Scan for the cell matching the given text and deliver its (X, Y) coordinate at center. 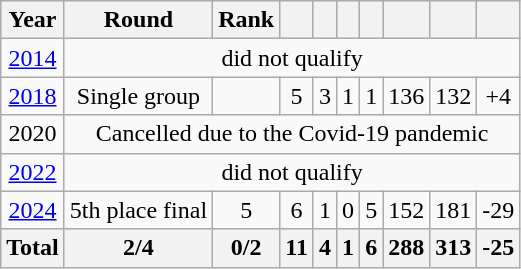
2/4 (138, 248)
0/2 (246, 248)
2014 (33, 58)
2024 (33, 210)
2020 (33, 134)
-29 (498, 210)
288 (406, 248)
0 (348, 210)
2022 (33, 172)
2018 (33, 96)
Round (138, 20)
-25 (498, 248)
313 (454, 248)
152 (406, 210)
+4 (498, 96)
11 (297, 248)
Year (33, 20)
3 (324, 96)
Total (33, 248)
4 (324, 248)
132 (454, 96)
Single group (138, 96)
5th place final (138, 210)
Cancelled due to the Covid-19 pandemic (292, 134)
136 (406, 96)
Rank (246, 20)
181 (454, 210)
